Return the [x, y] coordinate for the center point of the cell that contains the specified text.  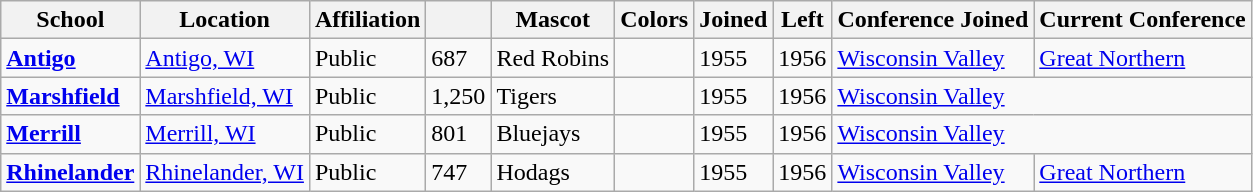
Bluejays [553, 134]
Current Conference [1142, 20]
School [70, 20]
Hodags [553, 172]
Merrill, WI [225, 134]
Rhinelander, WI [225, 172]
1,250 [458, 96]
Affiliation [367, 20]
Joined [734, 20]
Mascot [553, 20]
Conference Joined [933, 20]
801 [458, 134]
Antigo [70, 58]
Marshfield [70, 96]
687 [458, 58]
Red Robins [553, 58]
Tigers [553, 96]
Rhinelander [70, 172]
Colors [654, 20]
Location [225, 20]
Left [802, 20]
Antigo, WI [225, 58]
Merrill [70, 134]
747 [458, 172]
Marshfield, WI [225, 96]
